Extract the [x, y] coordinate from the center of the cell holding the provided text.  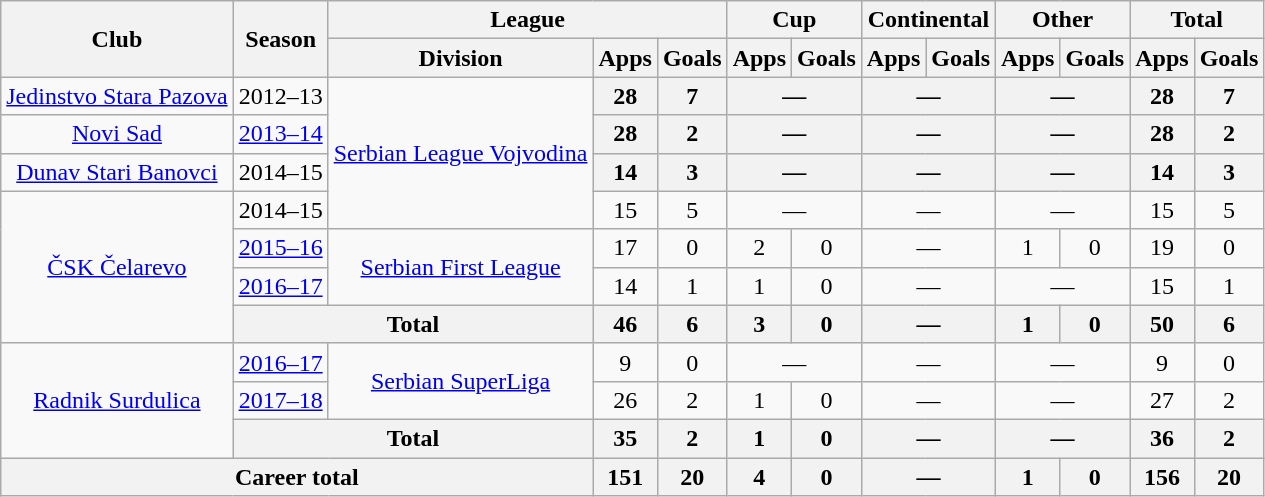
Division [460, 58]
151 [625, 477]
17 [625, 248]
Season [280, 39]
Serbian First League [460, 267]
46 [625, 324]
League [528, 20]
156 [1162, 477]
Club [117, 39]
35 [625, 438]
Continental [928, 20]
2012–13 [280, 96]
Jedinstvo Stara Pazova [117, 96]
Radnik Surdulica [117, 400]
2013–14 [280, 134]
Serbian SuperLiga [460, 381]
Serbian League Vojvodina [460, 153]
Novi Sad [117, 134]
2017–18 [280, 400]
4 [759, 477]
Other [1063, 20]
19 [1162, 248]
36 [1162, 438]
2015–16 [280, 248]
Dunav Stari Banovci [117, 172]
Cup [794, 20]
50 [1162, 324]
26 [625, 400]
Career total [297, 477]
ČSK Čelarevo [117, 267]
27 [1162, 400]
